Pinpoint the cell where the given text exists, returning its [x, y] midpoint coordinate. 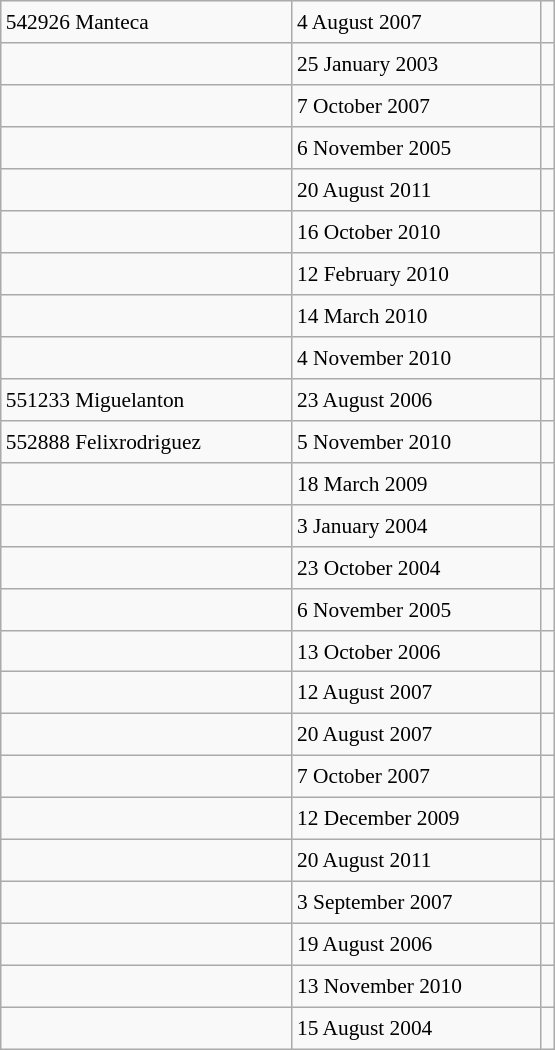
20 August 2007 [416, 735]
16 October 2010 [416, 232]
552888 Felixrodriguez [146, 441]
4 November 2010 [416, 358]
4 August 2007 [416, 22]
551233 Miguelanton [146, 399]
5 November 2010 [416, 441]
19 August 2006 [416, 945]
12 December 2009 [416, 819]
18 March 2009 [416, 483]
25 January 2003 [416, 64]
15 August 2004 [416, 1028]
23 August 2006 [416, 399]
14 March 2010 [416, 316]
3 September 2007 [416, 903]
3 January 2004 [416, 525]
12 February 2010 [416, 274]
13 November 2010 [416, 986]
542926 Manteca [146, 22]
13 October 2006 [416, 651]
12 August 2007 [416, 693]
23 October 2004 [416, 567]
